Return (X, Y) of the center of cell containing provided text 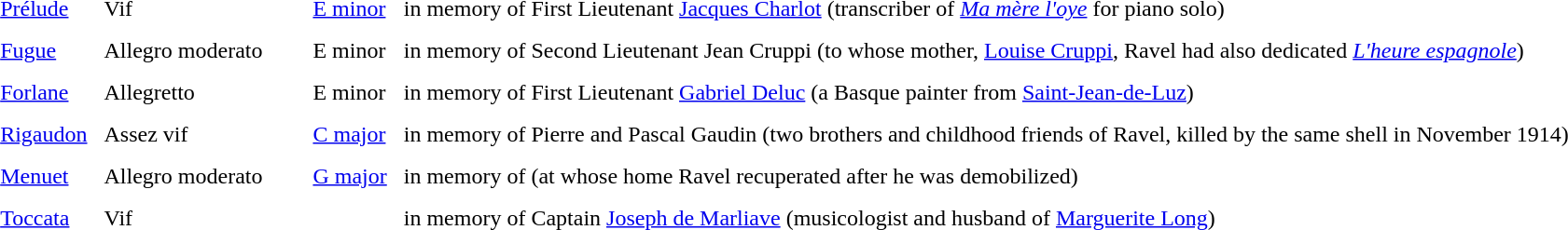
Assez vif (183, 134)
G major (350, 176)
C major (350, 134)
Allegretto (183, 92)
